Return the (X, Y) coordinate for the center point of the cell that contains the specified text.  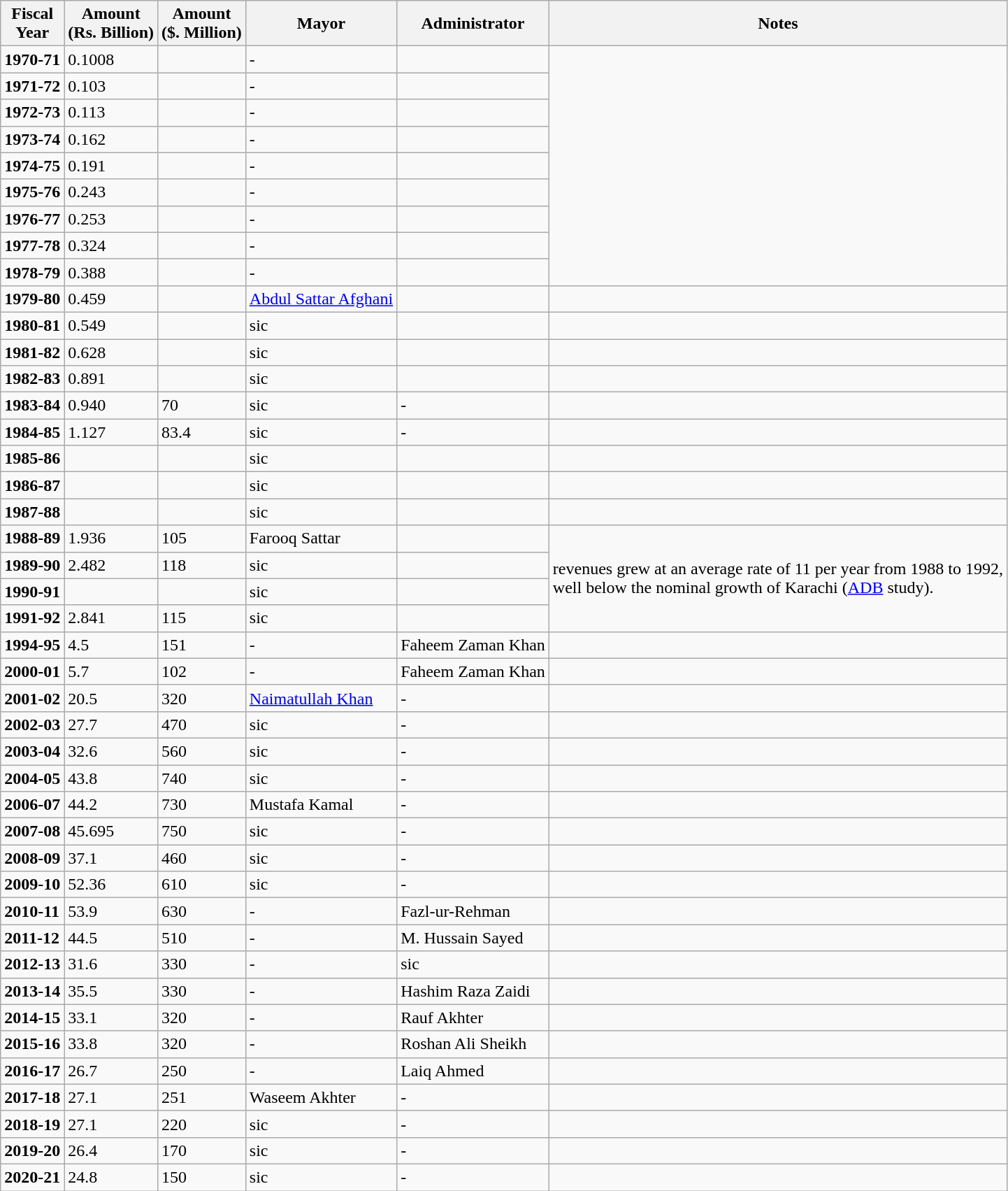
24.8 (111, 1177)
0.459 (111, 299)
27.7 (111, 725)
0.253 (111, 219)
5.7 (111, 671)
740 (202, 778)
220 (202, 1124)
0.1008 (111, 59)
2001-02 (32, 698)
31.6 (111, 964)
0.940 (111, 406)
2.482 (111, 565)
250 (202, 1071)
2007-08 (32, 832)
1975-76 (32, 192)
1972-73 (32, 113)
750 (202, 832)
102 (202, 671)
1.936 (111, 539)
1984-85 (32, 432)
FiscalYear (32, 24)
26.7 (111, 1071)
Laiq Ahmed (473, 1071)
0.113 (111, 113)
510 (202, 938)
33.8 (111, 1044)
150 (202, 1177)
44.5 (111, 938)
43.8 (111, 778)
83.4 (202, 432)
1980-81 (32, 325)
2020-21 (32, 1177)
105 (202, 539)
1981-82 (32, 352)
M. Hussain Sayed (473, 938)
Fazl-ur-Rehman (473, 911)
1971-72 (32, 86)
Mayor (321, 24)
Roshan Ali Sheikh (473, 1044)
1986-87 (32, 485)
45.695 (111, 832)
2.841 (111, 618)
4.5 (111, 645)
52.36 (111, 885)
Amount($. Million) (202, 24)
2013-14 (32, 991)
1988-89 (32, 539)
0.191 (111, 166)
Administrator (473, 24)
170 (202, 1150)
0.549 (111, 325)
2008-09 (32, 858)
2019-20 (32, 1150)
0.162 (111, 139)
33.1 (111, 1018)
0.243 (111, 192)
1979-80 (32, 299)
460 (202, 858)
470 (202, 725)
151 (202, 645)
Hashim Raza Zaidi (473, 991)
0.388 (111, 272)
Notes (777, 24)
1976-77 (32, 219)
1970-71 (32, 59)
0.628 (111, 352)
1973-74 (32, 139)
610 (202, 885)
1977-78 (32, 245)
1994-95 (32, 645)
37.1 (111, 858)
1989-90 (32, 565)
Amount(Rs. Billion) (111, 24)
2003-04 (32, 751)
1974-75 (32, 166)
2010-11 (32, 911)
Farooq Sattar (321, 539)
2002-03 (32, 725)
2018-19 (32, 1124)
2016-17 (32, 1071)
1.127 (111, 432)
2015-16 (32, 1044)
2009-10 (32, 885)
35.5 (111, 991)
0.324 (111, 245)
1978-79 (32, 272)
Rauf Akhter (473, 1018)
0.891 (111, 379)
26.4 (111, 1150)
730 (202, 805)
44.2 (111, 805)
2014-15 (32, 1018)
1990-91 (32, 592)
1991-92 (32, 618)
Abdul Sattar Afghani (321, 299)
revenues grew at an average rate of 11 per year from 1988 to 1992,well below the nominal growth of Karachi (ADB study). (777, 578)
Waseem Akhter (321, 1097)
53.9 (111, 911)
2012-13 (32, 964)
20.5 (111, 698)
1985-86 (32, 459)
Mustafa Kamal (321, 805)
0.103 (111, 86)
2000-01 (32, 671)
32.6 (111, 751)
1983-84 (32, 406)
2006-07 (32, 805)
70 (202, 406)
115 (202, 618)
Naimatullah Khan (321, 698)
118 (202, 565)
251 (202, 1097)
2017-18 (32, 1097)
2011-12 (32, 938)
1982-83 (32, 379)
630 (202, 911)
560 (202, 751)
1987-88 (32, 512)
2004-05 (32, 778)
